Provide the [x, y] coordinate of the cell's center where the given text is located.  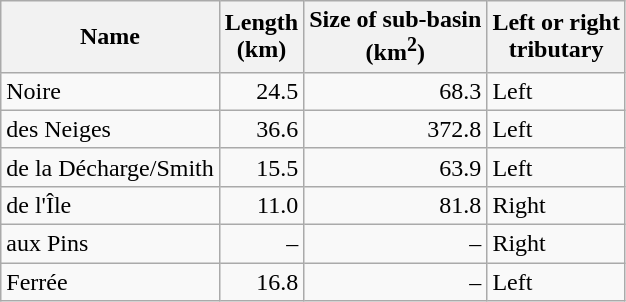
de la Décharge/Smith [110, 167]
372.8 [396, 129]
Name [110, 37]
Size of sub-basin(km2) [396, 37]
de l'Île [110, 205]
81.8 [396, 205]
11.0 [261, 205]
16.8 [261, 282]
63.9 [396, 167]
Left or righttributary [556, 37]
aux Pins [110, 244]
Length(km) [261, 37]
des Neiges [110, 129]
24.5 [261, 91]
68.3 [396, 91]
36.6 [261, 129]
Ferrée [110, 282]
Noire [110, 91]
15.5 [261, 167]
